Identify which cell holds the provided text, then report its (X, Y) central coordinate. 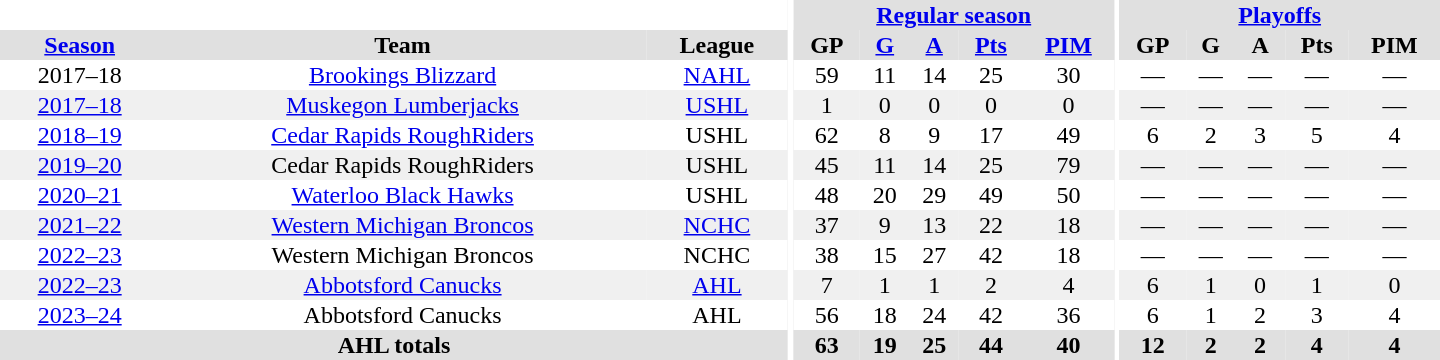
20 (884, 195)
2021–22 (80, 225)
48 (828, 195)
2023–24 (80, 315)
36 (1068, 315)
5 (1317, 135)
63 (828, 345)
45 (828, 165)
League (717, 45)
Brookings Blizzard (402, 75)
17 (991, 135)
59 (828, 75)
56 (828, 315)
27 (934, 255)
29 (934, 195)
Regular season (954, 15)
44 (991, 345)
38 (828, 255)
NAHL (717, 75)
2020–21 (80, 195)
13 (934, 225)
15 (884, 255)
12 (1152, 345)
22 (991, 225)
37 (828, 225)
8 (884, 135)
19 (884, 345)
24 (934, 315)
Team (402, 45)
Muskegon Lumberjacks (402, 105)
Season (80, 45)
40 (1068, 345)
AHL totals (394, 345)
2018–19 (80, 135)
2019–20 (80, 165)
7 (828, 285)
50 (1068, 195)
Playoffs (1280, 15)
Waterloo Black Hawks (402, 195)
30 (1068, 75)
79 (1068, 165)
62 (828, 135)
